From the cell containing the given text, extract its center point as (x, y) coordinate. 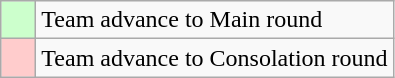
Team advance to Main round (214, 20)
Team advance to Consolation round (214, 58)
